Extract the [x, y] coordinate from the center of the cell holding the provided text.  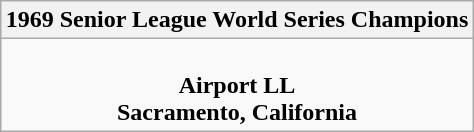
Airport LLSacramento, California [237, 85]
1969 Senior League World Series Champions [237, 20]
